Locate the cell with the specified text and output its [X, Y] center coordinate. 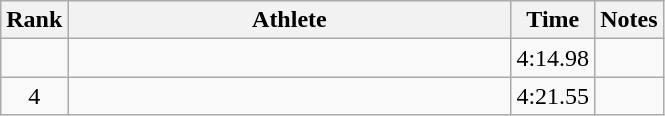
Athlete [290, 20]
Notes [629, 20]
Rank [34, 20]
4:14.98 [553, 58]
4 [34, 96]
4:21.55 [553, 96]
Time [553, 20]
